Capture the cell that displays the provided text and extract its [X, Y] central coordinate. 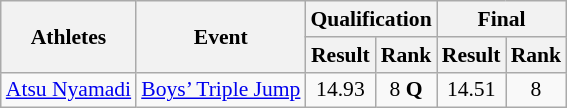
8 Q [406, 90]
Boys’ Triple Jump [220, 90]
Final [502, 19]
Atsu Nyamadi [68, 90]
8 [536, 90]
Athletes [68, 36]
14.93 [340, 90]
Qualification [370, 19]
Event [220, 36]
14.51 [472, 90]
